Output the (X, Y) coordinate of the center of the cell containing the given text.  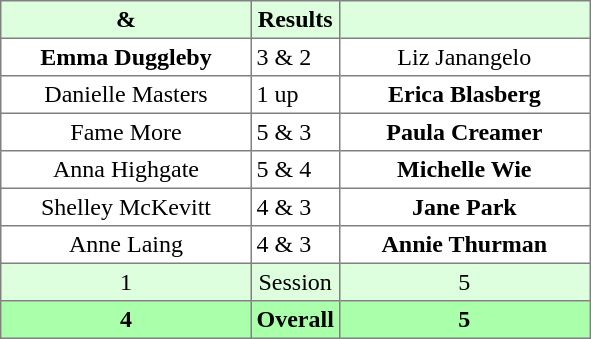
Danielle Masters (126, 95)
5 & 4 (295, 170)
& (126, 20)
Overall (295, 320)
5 & 3 (295, 132)
Session (295, 282)
3 & 2 (295, 57)
Jane Park (464, 207)
Annie Thurman (464, 245)
1 up (295, 95)
Anne Laing (126, 245)
Emma Duggleby (126, 57)
Erica Blasberg (464, 95)
Michelle Wie (464, 170)
1 (126, 282)
Paula Creamer (464, 132)
Liz Janangelo (464, 57)
Shelley McKevitt (126, 207)
Anna Highgate (126, 170)
Fame More (126, 132)
4 (126, 320)
Results (295, 20)
